Determine the (x, y) coordinate at the center of the cell enclosing the given text.  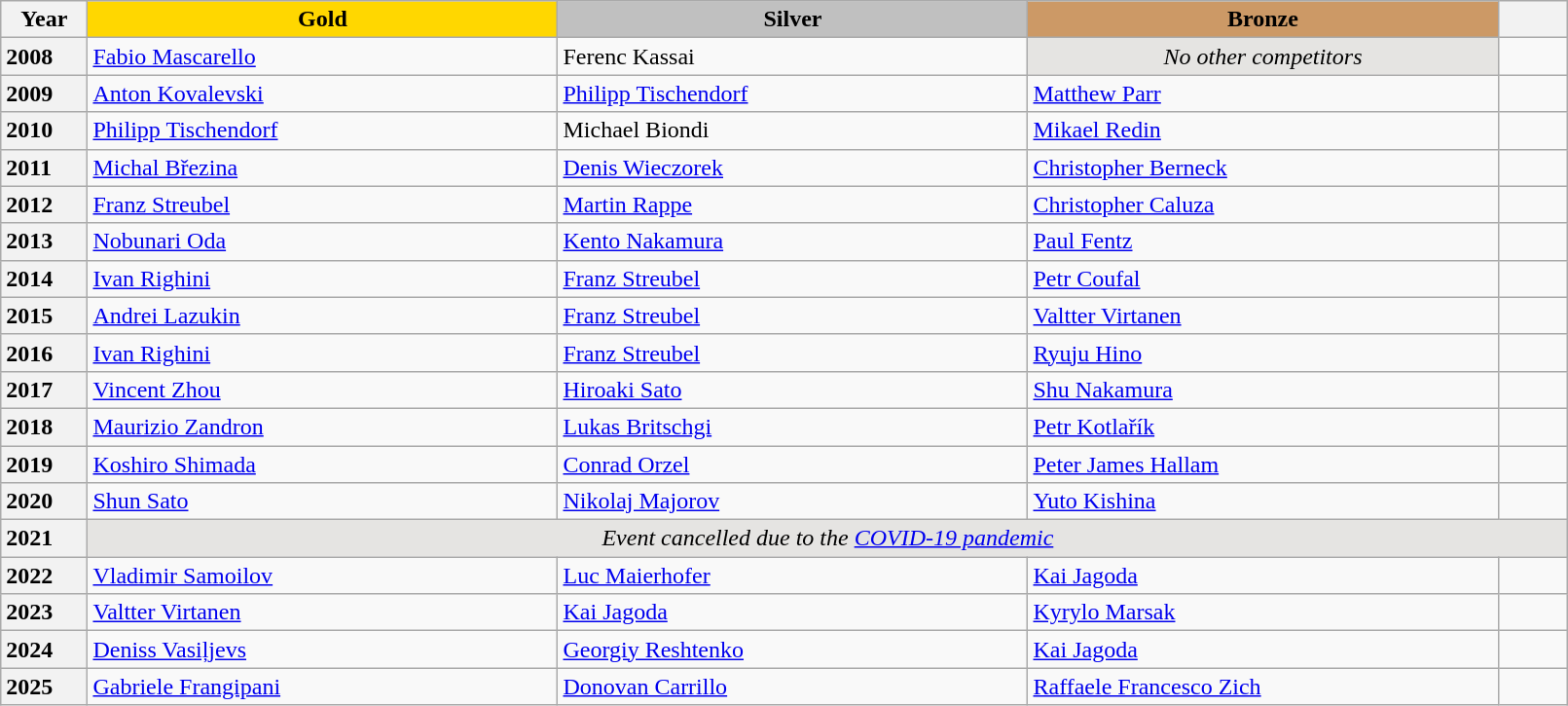
Denis Wieczorek (792, 167)
Andrei Lazukin (323, 316)
Christopher Berneck (1263, 167)
2016 (45, 353)
Ryuju Hino (1263, 353)
Michael Biondi (792, 130)
Bronze (1263, 19)
Conrad Orzel (792, 464)
Hiroaki Sato (792, 390)
2013 (45, 242)
Nikolaj Majorov (792, 502)
Anton Kovalevski (323, 93)
Paul Fentz (1263, 242)
Martin Rappe (792, 204)
2025 (45, 687)
Michal Březina (323, 167)
Peter James Hallam (1263, 464)
2011 (45, 167)
Deniss Vasiļjevs (323, 650)
Yuto Kishina (1263, 502)
Vincent Zhou (323, 390)
Event cancelled due to the COVID-19 pandemic (827, 539)
Georgiy Reshtenko (792, 650)
Kyrylo Marsak (1263, 613)
Kento Nakamura (792, 242)
Vladimir Samoilov (323, 576)
2014 (45, 279)
Petr Coufal (1263, 279)
Raffaele Francesco Zich (1263, 687)
2021 (45, 539)
2024 (45, 650)
Shu Nakamura (1263, 390)
2022 (45, 576)
Fabio Mascarello (323, 56)
Maurizio Zandron (323, 427)
Gold (323, 19)
2019 (45, 464)
2017 (45, 390)
Matthew Parr (1263, 93)
2008 (45, 56)
Nobunari Oda (323, 242)
2012 (45, 204)
2009 (45, 93)
Petr Kotlařík (1263, 427)
No other competitors (1263, 56)
2020 (45, 502)
2010 (45, 130)
2015 (45, 316)
Lukas Britschgi (792, 427)
Luc Maierhofer (792, 576)
Gabriele Frangipani (323, 687)
Christopher Caluza (1263, 204)
Silver (792, 19)
Donovan Carrillo (792, 687)
2023 (45, 613)
Mikael Redin (1263, 130)
2018 (45, 427)
Year (45, 19)
Ferenc Kassai (792, 56)
Shun Sato (323, 502)
Koshiro Shimada (323, 464)
